Find where the given text appears and provide that cell's center as [x, y] coordinate. 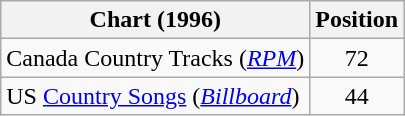
72 [357, 58]
Position [357, 20]
US Country Songs (Billboard) [156, 96]
Canada Country Tracks (RPM) [156, 58]
44 [357, 96]
Chart (1996) [156, 20]
